Search for the cell housing the specified text and yield its [x, y] center coordinate. 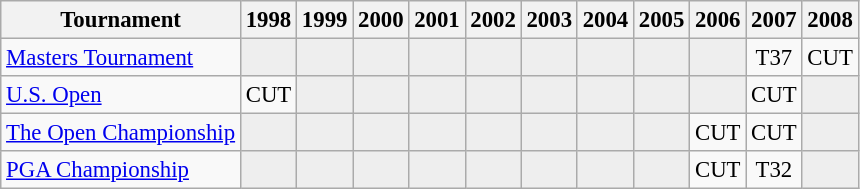
T32 [774, 170]
2000 [381, 20]
2005 [661, 20]
2001 [437, 20]
Tournament [121, 20]
The Open Championship [121, 133]
1999 [325, 20]
2004 [605, 20]
2007 [774, 20]
2003 [549, 20]
T37 [774, 58]
1998 [268, 20]
Masters Tournament [121, 58]
PGA Championship [121, 170]
2006 [718, 20]
U.S. Open [121, 95]
2008 [830, 20]
2002 [493, 20]
